Find where the given text appears and provide that cell's center as (X, Y) coordinate. 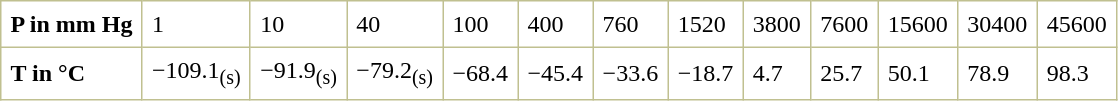
100 (480, 24)
760 (630, 24)
−33.6 (630, 74)
30400 (997, 24)
25.7 (844, 74)
1520 (706, 24)
−79.2(s) (395, 74)
78.9 (997, 74)
10 (298, 24)
15600 (918, 24)
4.7 (777, 74)
−45.4 (556, 74)
50.1 (918, 74)
400 (556, 24)
45600 (1077, 24)
−91.9(s) (298, 74)
1 (196, 24)
−18.7 (706, 74)
3800 (777, 24)
7600 (844, 24)
−109.1(s) (196, 74)
T in °C (72, 74)
40 (395, 24)
P in mm Hg (72, 24)
−68.4 (480, 74)
98.3 (1077, 74)
